Search for the cell housing the specified text and yield its (X, Y) center coordinate. 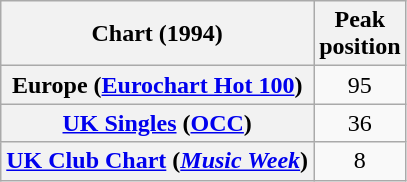
Europe (Eurochart Hot 100) (158, 85)
UK Club Chart (Music Week) (158, 161)
36 (360, 123)
UK Singles (OCC) (158, 123)
Peakposition (360, 34)
95 (360, 85)
8 (360, 161)
Chart (1994) (158, 34)
